Return [x, y] of the center of cell containing provided text 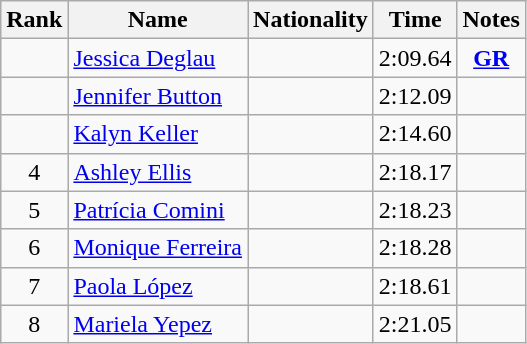
5 [34, 210]
Jessica Deglau [158, 58]
Monique Ferreira [158, 248]
4 [34, 172]
Time [415, 20]
2:18.17 [415, 172]
6 [34, 248]
Patrícia Comini [158, 210]
Ashley Ellis [158, 172]
Kalyn Keller [158, 134]
2:09.64 [415, 58]
8 [34, 324]
2:18.28 [415, 248]
2:14.60 [415, 134]
Rank [34, 20]
2:18.23 [415, 210]
GR [491, 58]
Name [158, 20]
Jennifer Button [158, 96]
7 [34, 286]
2:21.05 [415, 324]
Paola López [158, 286]
Nationality [311, 20]
2:12.09 [415, 96]
2:18.61 [415, 286]
Notes [491, 20]
Mariela Yepez [158, 324]
